Pinpoint the cell where the given text exists, returning its (X, Y) midpoint coordinate. 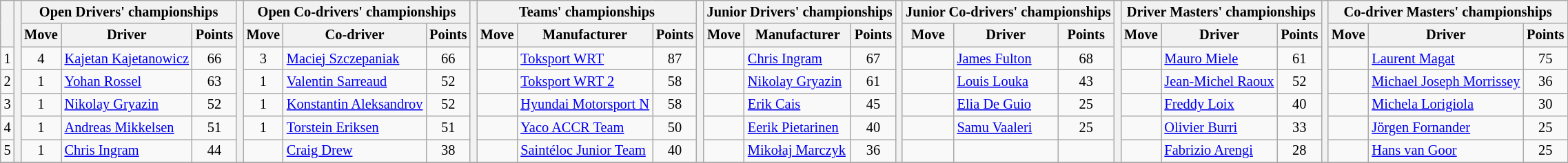
Junior Co-drivers' championships (1008, 12)
Torstein Eriksen (354, 128)
Jean-Michel Raoux (1220, 81)
Jörgen Fornander (1446, 128)
63 (214, 81)
Eerik Pietarinen (797, 128)
Andreas Mikkelsen (127, 128)
Maciej Szczepaniak (354, 58)
Samu Vaaleri (1006, 128)
Konstantin Aleksandrov (354, 105)
Louis Louka (1006, 81)
Toksport WRT 2 (584, 81)
45 (873, 105)
Junior Drivers' championships (800, 12)
James Fulton (1006, 58)
75 (1545, 58)
Teams' championships (587, 12)
44 (214, 151)
38 (448, 151)
Craig Drew (354, 151)
Olivier Burri (1220, 128)
67 (873, 58)
68 (1086, 58)
Driver Masters' championships (1221, 12)
Laurent Magat (1446, 58)
Freddy Loix (1220, 105)
Elia De Guio (1006, 105)
Co-driver (354, 35)
Open Drivers' championships (128, 12)
2 (8, 81)
87 (675, 58)
Toksport WRT (584, 58)
50 (675, 128)
Mauro Miele (1220, 58)
Erik Cais (797, 105)
30 (1545, 105)
Fabrizio Arengi (1220, 151)
Hans van Goor (1446, 151)
Mikołaj Marczyk (797, 151)
Michael Joseph Morrissey (1446, 81)
43 (1086, 81)
Yohan Rossel (127, 81)
Yaco ACCR Team (584, 128)
Kajetan Kajetanowicz (127, 58)
Michela Lorigiola (1446, 105)
Open Co-drivers' championships (357, 12)
Hyundai Motorsport N (584, 105)
33 (1299, 128)
Valentin Sarreaud (354, 81)
Co-driver Masters' championships (1447, 12)
28 (1299, 151)
5 (8, 151)
Saintéloc Junior Team (584, 151)
